Provide the [x, y] coordinate of the cell's center where the given text is located.  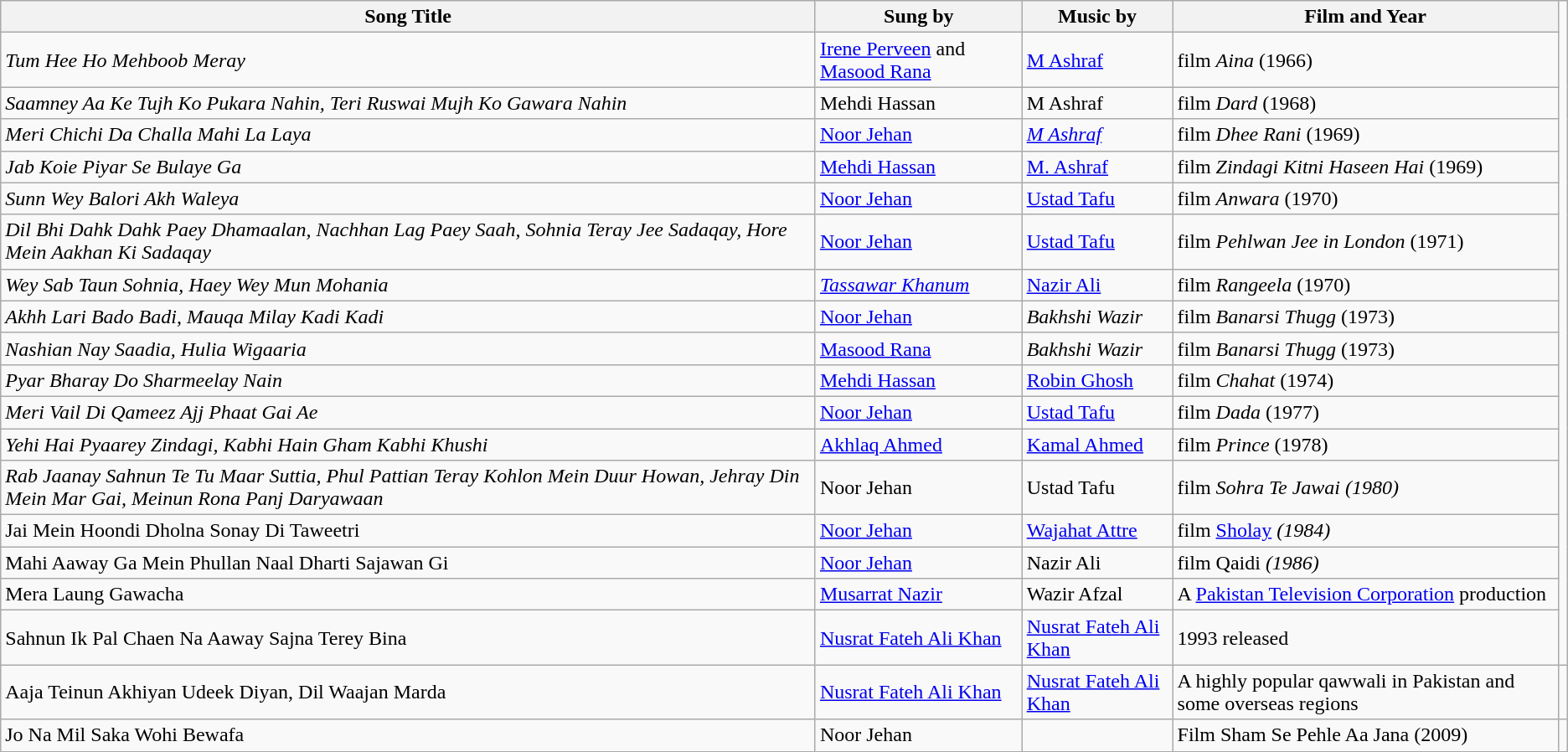
Mera Laung Gawacha [409, 595]
film Dard (1968) [1365, 103]
film Pehlwan Jee in London (1971) [1365, 241]
Kamal Ahmed [1097, 445]
film Sholay (1984) [1365, 531]
A Pakistan Television Corporation production [1365, 595]
Yehi Hai Pyaarey Zindagi, Kabhi Hain Gham Kabhi Khushi [409, 445]
Wazir Afzal [1097, 595]
film Qaidi (1986) [1365, 563]
film Dada (1977) [1365, 412]
Musarrat Nazir [918, 595]
1993 released [1365, 638]
Jab Koie Piyar Se Bulaye Ga [409, 167]
Saamney Aa Ke Tujh Ko Pukara Nahin, Teri Ruswai Mujh Ko Gawara Nahin [409, 103]
Sung by [918, 17]
Pyar Bharay Do Sharmeelay Nain [409, 380]
film Aina (1966) [1365, 60]
Tum Hee Ho Mehboob Meray [409, 60]
Akhh Lari Bado Badi, Mauqa Milay Kadi Kadi [409, 317]
Sunn Wey Balori Akh Waleya [409, 198]
Sahnun Ik Pal Chaen Na Aaway Sajna Terey Bina [409, 638]
Jo Na Mil Saka Wohi Bewafa [409, 735]
Tassawar Khanum [918, 285]
film Anwara (1970) [1365, 198]
Film Sham Se Pehle Aa Jana (2009) [1365, 735]
Dil Bhi Dahk Dahk Paey Dhamaalan, Nachhan Lag Paey Saah, Sohnia Teray Jee Sadaqay, Hore Mein Aakhan Ki Sadaqay [409, 241]
Masood Rana [918, 348]
Wajahat Attre [1097, 531]
film Zindagi Kitni Haseen Hai (1969) [1365, 167]
Song Title [409, 17]
Meri Chichi Da Challa Mahi La Laya [409, 135]
Robin Ghosh [1097, 380]
film Dhee Rani (1969) [1365, 135]
Wey Sab Taun Sohnia, Haey Wey Mun Mohania [409, 285]
Rab Jaanay Sahnun Te Tu Maar Suttia, Phul Pattian Teray Kohlon Mein Duur Howan, Jehray Din Mein Mar Gai, Meinun Rona Panj Daryawaan [409, 487]
Irene Perveen and Masood Rana [918, 60]
Aaja Teinun Akhiyan Udeek Diyan, Dil Waajan Marda [409, 692]
Mahi Aaway Ga Mein Phullan Naal Dharti Sajawan Gi [409, 563]
Jai Mein Hoondi Dholna Sonay Di Taweetri [409, 531]
Akhlaq Ahmed [918, 445]
film Prince (1978) [1365, 445]
Nashian Nay Saadia, Hulia Wigaaria [409, 348]
Film and Year [1365, 17]
A highly popular qawwali in Pakistan and some overseas regions [1365, 692]
M. Ashraf [1097, 167]
Music by [1097, 17]
film Sohra Te Jawai (1980) [1365, 487]
film Rangeela (1970) [1365, 285]
Meri Vail Di Qameez Ajj Phaat Gai Ae [409, 412]
film Chahat (1974) [1365, 380]
